Return (X, Y) of the center of cell containing provided text 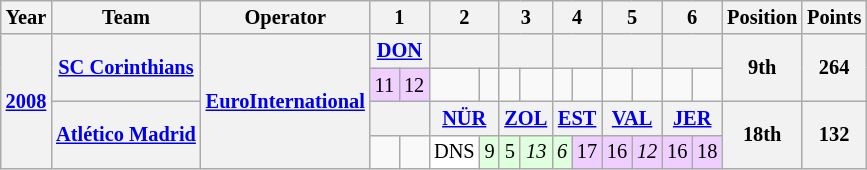
18 (707, 152)
17 (587, 152)
264 (834, 68)
NÜR (464, 118)
VAL (632, 118)
13 (536, 152)
18th (762, 134)
Year (26, 17)
9th (762, 68)
3 (526, 17)
11 (384, 85)
Position (762, 17)
1 (400, 17)
DNS (454, 152)
DON (400, 51)
4 (577, 17)
Team (126, 17)
ZOL (526, 118)
EST (577, 118)
Atlético Madrid (126, 134)
EuroInternational (286, 102)
SC Corinthians (126, 68)
132 (834, 134)
2008 (26, 102)
Operator (286, 17)
9 (490, 152)
2 (464, 17)
Points (834, 17)
JER (692, 118)
